Scan for the cell matching the given text and deliver its [x, y] coordinate at center. 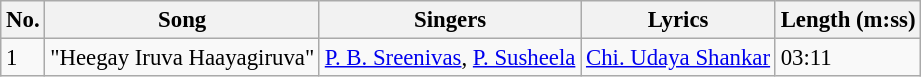
No. [23, 20]
Lyrics [678, 20]
Song [182, 20]
Singers [450, 20]
Chi. Udaya Shankar [678, 58]
Length (m:ss) [848, 20]
P. B. Sreenivas, P. Susheela [450, 58]
1 [23, 58]
03:11 [848, 58]
"Heegay Iruva Haayagiruva" [182, 58]
